Capture the cell that displays the provided text and extract its [x, y] central coordinate. 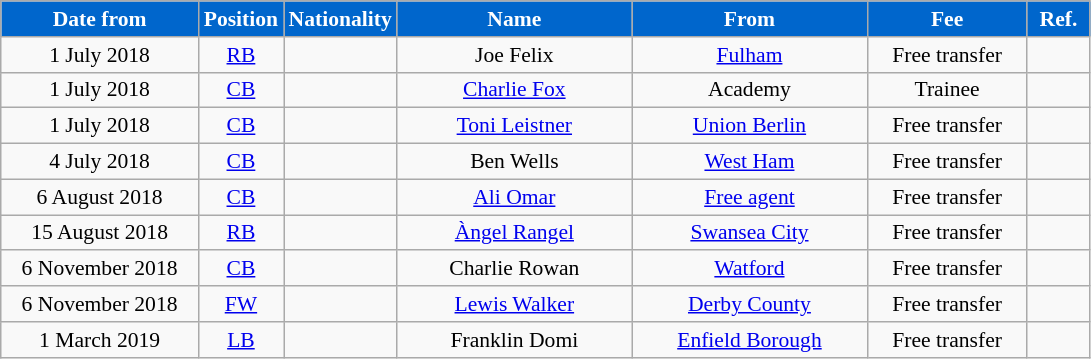
Ref. [1058, 19]
Ali Omar [514, 197]
Date from [100, 19]
From [750, 19]
Nationality [340, 19]
Joe Felix [514, 55]
LB [240, 340]
Toni Leistner [514, 126]
Trainee [947, 90]
FW [240, 304]
Àngel Rangel [514, 233]
Free agent [750, 197]
15 August 2018 [100, 233]
Lewis Walker [514, 304]
Fulham [750, 55]
Charlie Rowan [514, 269]
Ben Wells [514, 162]
Fee [947, 19]
1 March 2019 [100, 340]
Charlie Fox [514, 90]
Position [240, 19]
Union Berlin [750, 126]
Enfield Borough [750, 340]
Watford [750, 269]
4 July 2018 [100, 162]
Franklin Domi [514, 340]
West Ham [750, 162]
Name [514, 19]
Swansea City [750, 233]
6 August 2018 [100, 197]
Academy [750, 90]
Derby County [750, 304]
